Return [x, y] of the center of cell containing provided text 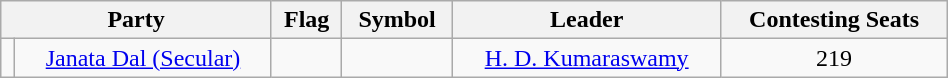
Symbol [397, 20]
Contesting Seats [834, 20]
Party [136, 20]
Leader [586, 20]
H. D. Kumaraswamy [586, 58]
219 [834, 58]
Janata Dal (Secular) [144, 58]
Flag [306, 20]
